Search for the cell housing the specified text and yield its [X, Y] center coordinate. 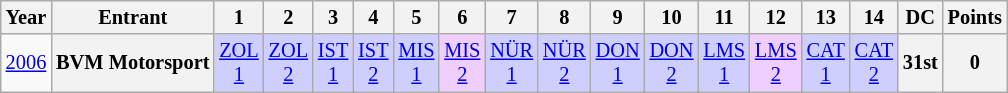
BVM Motorsport [132, 63]
5 [416, 17]
CAT2 [874, 63]
4 [373, 17]
3 [333, 17]
MIS2 [462, 63]
IST2 [373, 63]
0 [975, 63]
2006 [26, 63]
CAT1 [826, 63]
IST1 [333, 63]
Entrant [132, 17]
MIS1 [416, 63]
Points [975, 17]
11 [724, 17]
9 [618, 17]
8 [564, 17]
12 [776, 17]
6 [462, 17]
ZOL1 [238, 63]
14 [874, 17]
Year [26, 17]
DON1 [618, 63]
LMS1 [724, 63]
NÜR1 [512, 63]
NÜR2 [564, 63]
10 [672, 17]
DON2 [672, 63]
13 [826, 17]
2 [288, 17]
7 [512, 17]
ZOL2 [288, 63]
DC [920, 17]
31st [920, 63]
LMS2 [776, 63]
1 [238, 17]
